Return the (X, Y) coordinate for the center point of the cell that contains the specified text.  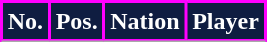
No. (26, 22)
Pos. (76, 22)
Player (226, 22)
Nation (145, 22)
